Return (X, Y) of the center of cell containing provided text 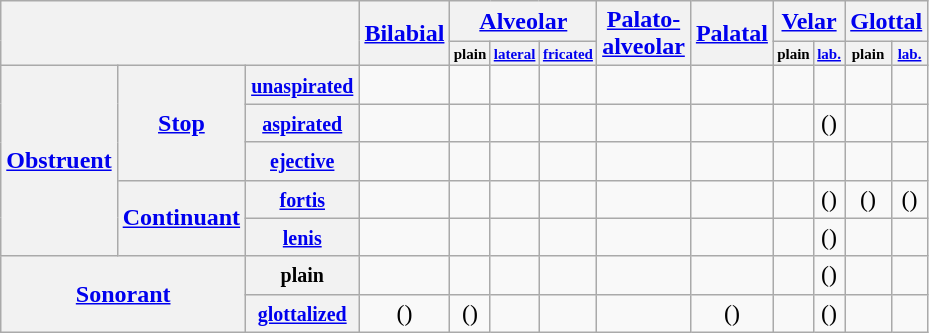
Obstruent (59, 161)
unaspirated (302, 85)
Bilabial (404, 34)
Alveolar (524, 21)
glottalized (302, 313)
Palato-alveolar (644, 34)
fricated (568, 54)
Palatal (732, 34)
lateral (514, 54)
Stop (181, 123)
ejective (302, 161)
Velar (808, 21)
Sonorant (124, 294)
Continuant (181, 218)
aspirated (302, 123)
fortis (302, 199)
Glottal (886, 21)
lenis (302, 237)
